Identify which cell holds the provided text, then report its [x, y] central coordinate. 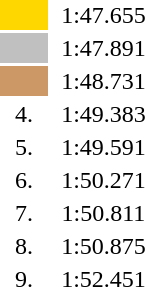
6. [24, 180]
8. [24, 246]
4. [24, 114]
5. [24, 147]
7. [24, 213]
